Return [x, y] of the center of cell containing provided text 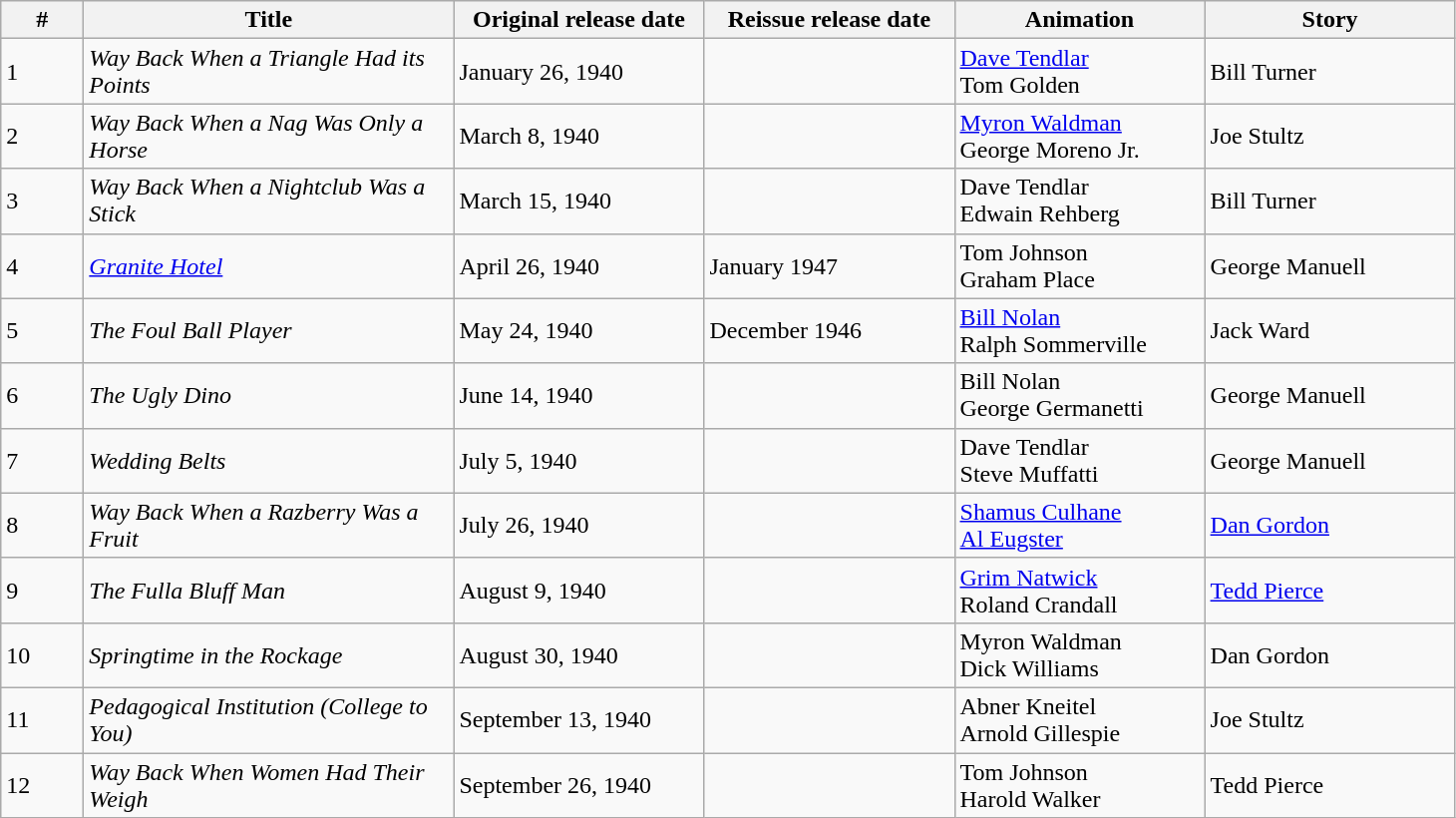
Grim NatwickRoland Crandall [1079, 591]
July 26, 1940 [578, 525]
6 [42, 395]
7 [42, 461]
January 1947 [830, 265]
12 [42, 784]
Original release date [578, 20]
1 [42, 72]
11 [42, 720]
Springtime in the Rockage [269, 654]
Way Back When a Nag Was Only a Horse [269, 136]
January 26, 1940 [578, 72]
Jack Ward [1330, 331]
Way Back When Women Had Their Weigh [269, 784]
August 30, 1940 [578, 654]
9 [42, 591]
Title [269, 20]
Dave TendlarEdwain Rehberg [1079, 202]
May 24, 1940 [578, 331]
Tom JohnsonHarold Walker [1079, 784]
Animation [1079, 20]
Way Back When a Razberry Was a Fruit [269, 525]
Reissue release date [830, 20]
Dave TendlarSteve Muffatti [1079, 461]
December 1946 [830, 331]
March 15, 1940 [578, 202]
Bill NolanGeorge Germanetti [1079, 395]
The Fulla Bluff Man [269, 591]
Way Back When a Nightclub Was a Stick [269, 202]
March 8, 1940 [578, 136]
Way Back When a Triangle Had its Points [269, 72]
5 [42, 331]
Shamus CulhaneAl Eugster [1079, 525]
10 [42, 654]
4 [42, 265]
2 [42, 136]
Granite Hotel [269, 265]
Bill NolanRalph Sommerville [1079, 331]
September 13, 1940 [578, 720]
Story [1330, 20]
Myron WaldmanDick Williams [1079, 654]
# [42, 20]
The Ugly Dino [269, 395]
Dave TendlarTom Golden [1079, 72]
Abner KneitelArnold Gillespie [1079, 720]
July 5, 1940 [578, 461]
Pedagogical Institution (College to You) [269, 720]
June 14, 1940 [578, 395]
The Foul Ball Player [269, 331]
3 [42, 202]
April 26, 1940 [578, 265]
September 26, 1940 [578, 784]
August 9, 1940 [578, 591]
Wedding Belts [269, 461]
Myron WaldmanGeorge Moreno Jr. [1079, 136]
8 [42, 525]
Tom JohnsonGraham Place [1079, 265]
